Pinpoint the cell where the given text exists, returning its [X, Y] midpoint coordinate. 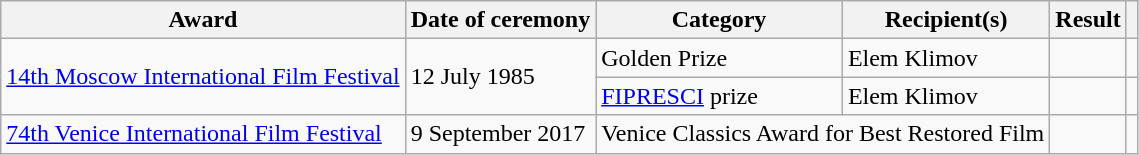
Award [203, 20]
9 September 2017 [500, 134]
14th Moscow International Film Festival [203, 77]
12 July 1985 [500, 77]
Recipient(s) [946, 20]
Venice Classics Award for Best Restored Film [823, 134]
Date of ceremony [500, 20]
Golden Prize [720, 58]
74th Venice International Film Festival [203, 134]
FIPRESCI prize [720, 96]
Category [720, 20]
Result [1088, 20]
